Detect which cell encompasses the target text, then output its (X, Y) center coordinate. 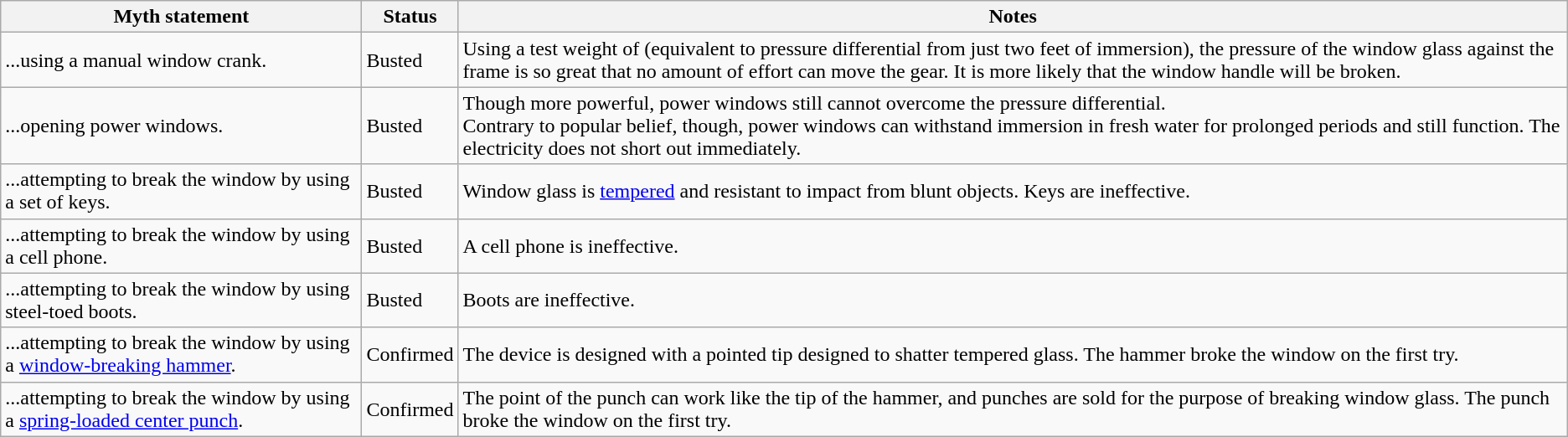
...attempting to break the window by using a spring-loaded center punch. (181, 409)
A cell phone is ineffective. (1013, 246)
...attempting to break the window by using a window-breaking hammer. (181, 355)
...attempting to break the window by using steel-toed boots. (181, 300)
...attempting to break the window by using a cell phone. (181, 246)
Window glass is tempered and resistant to impact from blunt objects. Keys are ineffective. (1013, 191)
Status (410, 17)
Boots are ineffective. (1013, 300)
Myth statement (181, 17)
...attempting to break the window by using a set of keys. (181, 191)
...opening power windows. (181, 126)
Notes (1013, 17)
The device is designed with a pointed tip designed to shatter tempered glass. The hammer broke the window on the first try. (1013, 355)
...using a manual window crank. (181, 60)
